Capture the cell that displays the provided text and extract its (X, Y) central coordinate. 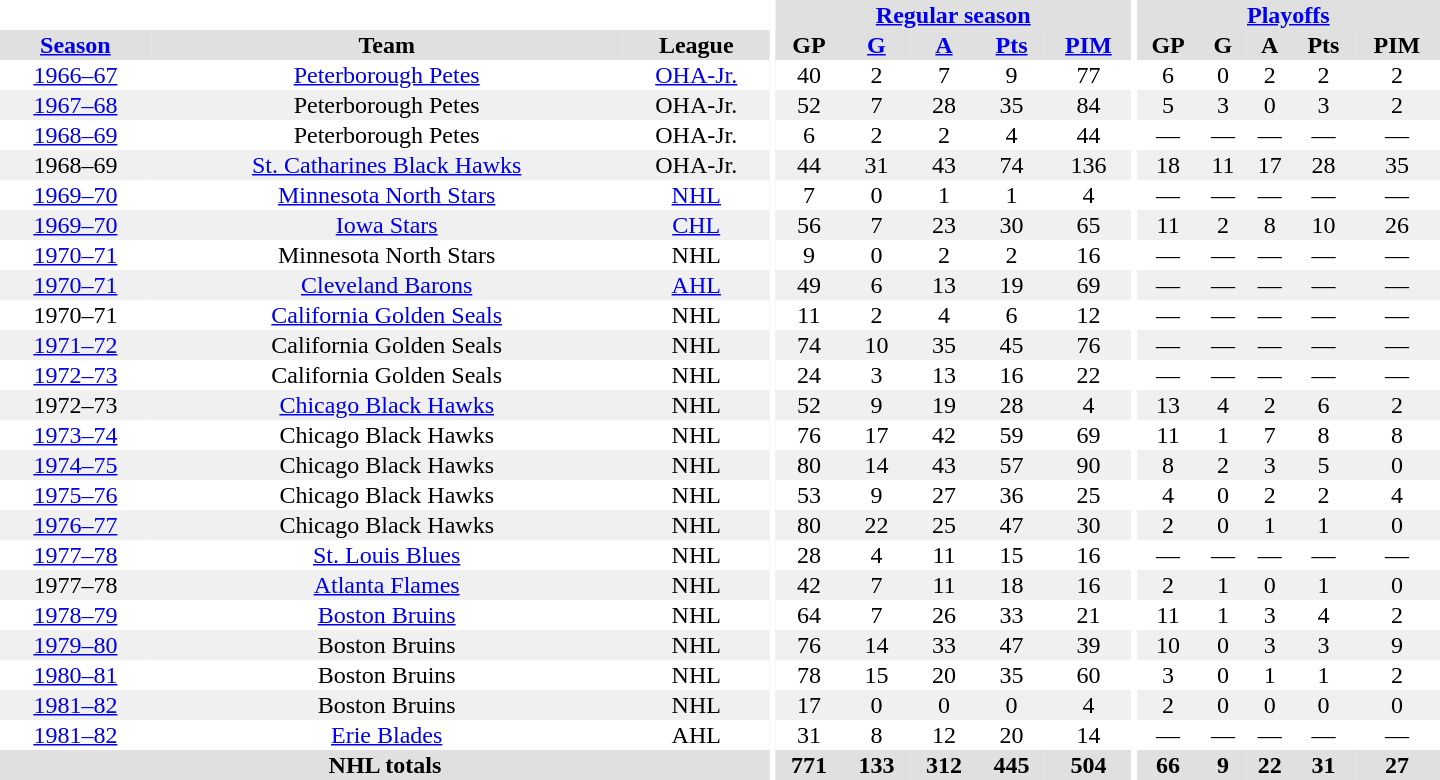
64 (809, 615)
57 (1012, 465)
36 (1012, 495)
77 (1088, 75)
23 (944, 225)
60 (1088, 675)
78 (809, 675)
1975–76 (76, 495)
45 (1012, 345)
1974–75 (76, 465)
39 (1088, 645)
59 (1012, 435)
24 (809, 375)
504 (1088, 765)
1980–81 (76, 675)
Cleveland Barons (387, 285)
Season (76, 45)
49 (809, 285)
53 (809, 495)
1976–77 (76, 525)
NHL totals (385, 765)
Erie Blades (387, 735)
21 (1088, 615)
CHL (696, 225)
Playoffs (1288, 15)
St. Louis Blues (387, 555)
66 (1168, 765)
1973–74 (76, 435)
Iowa Stars (387, 225)
St. Catharines Black Hawks (387, 165)
Team (387, 45)
League (696, 45)
312 (944, 765)
136 (1088, 165)
Atlanta Flames (387, 585)
40 (809, 75)
133 (877, 765)
771 (809, 765)
1971–72 (76, 345)
84 (1088, 105)
1966–67 (76, 75)
445 (1012, 765)
1978–79 (76, 615)
1979–80 (76, 645)
56 (809, 225)
1967–68 (76, 105)
65 (1088, 225)
Regular season (953, 15)
90 (1088, 465)
